Determine the [x, y] coordinate at the center of the cell enclosing the given text.  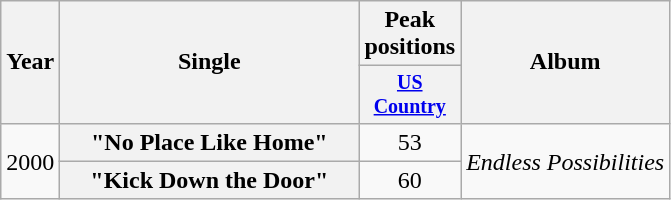
Year [30, 62]
Peak positions [410, 34]
53 [410, 142]
US Country [410, 94]
Single [210, 62]
2000 [30, 161]
60 [410, 180]
"No Place Like Home" [210, 142]
"Kick Down the Door" [210, 180]
Endless Possibilities [566, 161]
Album [566, 62]
